Return (x, y) of the center of cell containing provided text 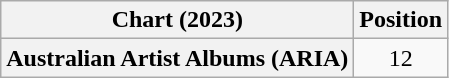
12 (401, 58)
Australian Artist Albums (ARIA) (178, 58)
Position (401, 20)
Chart (2023) (178, 20)
